Capture the cell that displays the provided text and extract its [X, Y] central coordinate. 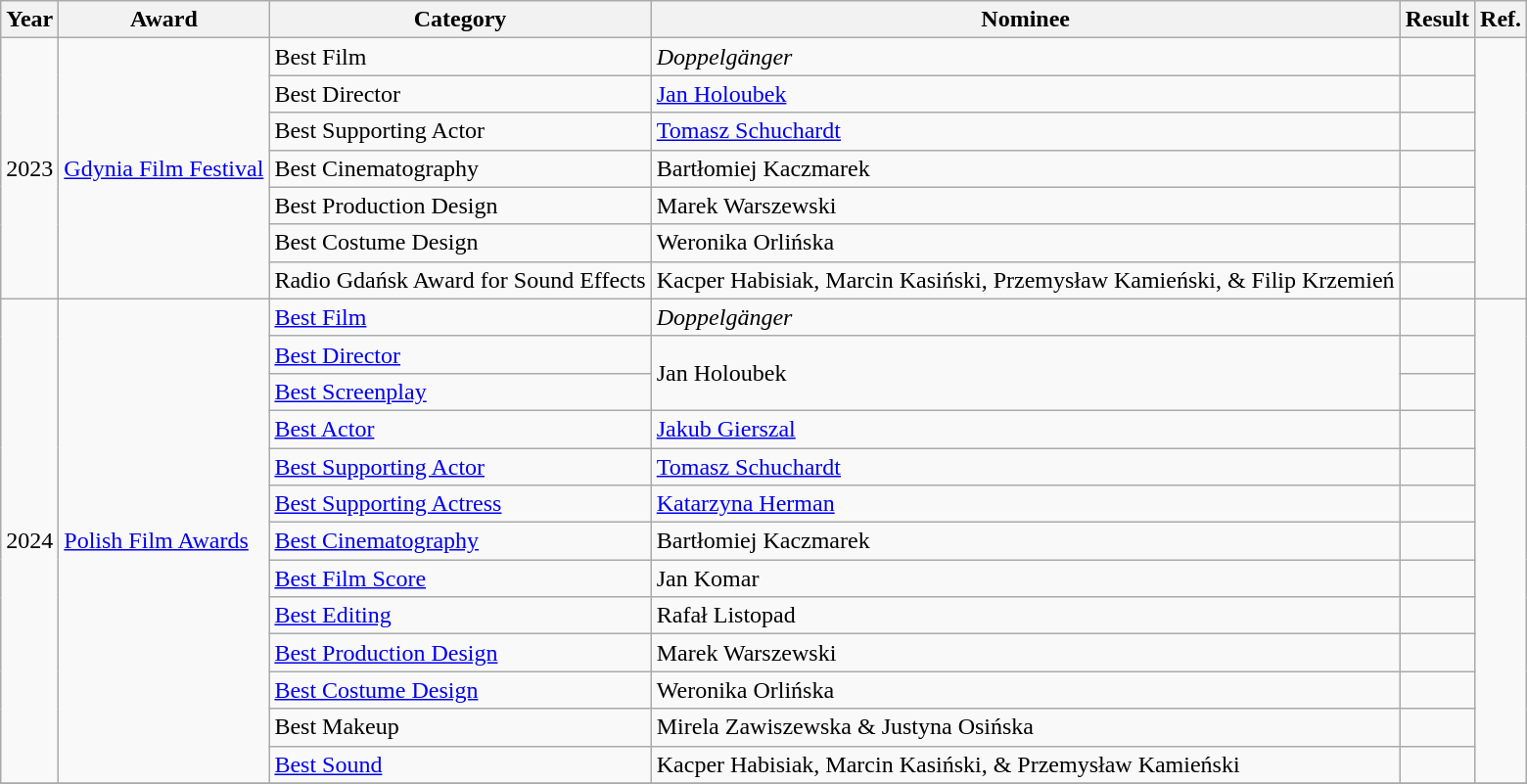
Katarzyna Herman [1026, 504]
Best Screenplay [460, 392]
Result [1437, 20]
Year [29, 20]
Best Actor [460, 429]
Best Editing [460, 616]
Best Supporting Actress [460, 504]
Best Film Score [460, 578]
Best Sound [460, 764]
Rafał Listopad [1026, 616]
Polish Film Awards [164, 540]
Ref. [1502, 20]
Kacper Habisiak, Marcin Kasiński, Przemysław Kamieński, & Filip Krzemień [1026, 280]
Jan Komar [1026, 578]
Nominee [1026, 20]
2024 [29, 540]
Radio Gdańsk Award for Sound Effects [460, 280]
Best Makeup [460, 727]
Jakub Gierszal [1026, 429]
Kacper Habisiak, Marcin Kasiński, & Przemysław Kamieński [1026, 764]
Category [460, 20]
2023 [29, 168]
Award [164, 20]
Mirela Zawiszewska & Justyna Osińska [1026, 727]
Gdynia Film Festival [164, 168]
